Search for the cell housing the specified text and yield its [x, y] center coordinate. 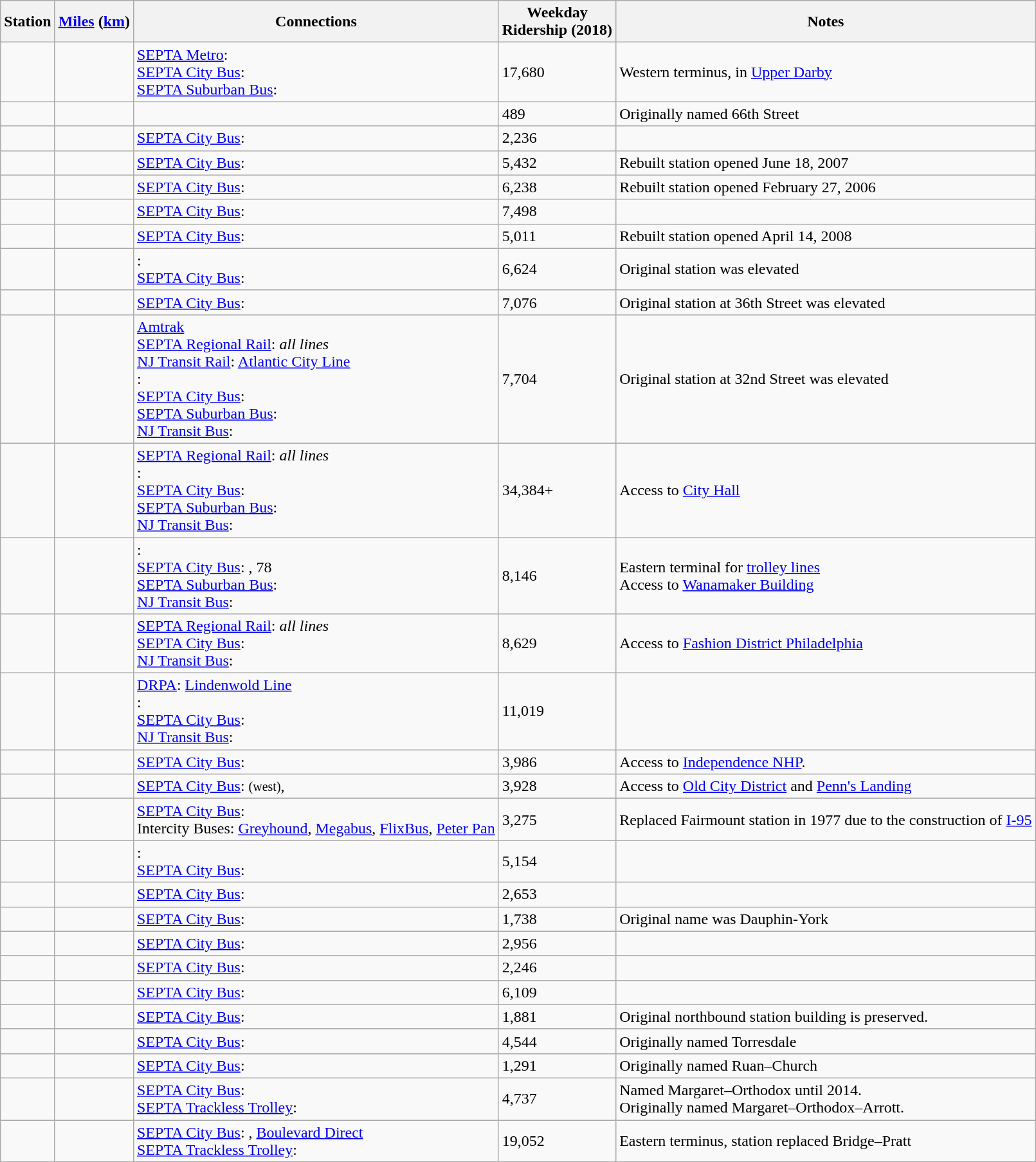
Originally named Torresdale [826, 1041]
Original name was Dauphin-York [826, 919]
SEPTA Regional Rail: all lines SEPTA City Bus: NJ Transit Bus: [316, 644]
Original station was elevated [826, 269]
2,246 [557, 968]
7,498 [557, 212]
Station [28, 22]
SEPTA City Bus: Intercity Buses: Greyhound, Megabus, FlixBus, Peter Pan [316, 819]
2,653 [557, 894]
5,011 [557, 236]
2,956 [557, 943]
Eastern terminus, station replaced Bridge–Pratt [826, 1141]
6,624 [557, 269]
: SEPTA City Bus: , 78 SEPTA Suburban Bus: NJ Transit Bus: [316, 576]
19,052 [557, 1141]
6,238 [557, 187]
Notes [826, 22]
3,928 [557, 786]
SEPTA Regional Rail: all lines : SEPTA City Bus: SEPTA Suburban Bus: NJ Transit Bus: [316, 490]
Rebuilt station opened April 14, 2008 [826, 236]
5,154 [557, 862]
Rebuilt station opened June 18, 2007 [826, 163]
8,629 [557, 644]
Named Margaret–Orthodox until 2014.Originally named Margaret–Orthodox–Arrott. [826, 1098]
Access to Old City District and Penn's Landing [826, 786]
2,236 [557, 138]
4,544 [557, 1041]
Connections [316, 22]
3,986 [557, 762]
Original station at 36th Street was elevated [826, 302]
Replaced Fairmount station in 1977 due to the construction of I-95 [826, 819]
SEPTA City Bus: SEPTA Trackless Trolley: [316, 1098]
5,432 [557, 163]
Original station at 32nd Street was elevated [826, 379]
1,291 [557, 1066]
17,680 [557, 72]
34,384+ [557, 490]
7,076 [557, 302]
489 [557, 114]
Access to City Hall [826, 490]
SEPTA City Bus: , Boulevard Direct SEPTA Trackless Trolley: [316, 1141]
Access to Fashion District Philadelphia [826, 644]
11,019 [557, 711]
Rebuilt station opened February 27, 2006 [826, 187]
6,109 [557, 992]
SEPTA Metro: SEPTA City Bus: SEPTA Suburban Bus: [316, 72]
Original northbound station building is preserved. [826, 1017]
Originally named Ruan–Church [826, 1066]
3,275 [557, 819]
SEPTA City Bus: (west), [316, 786]
8,146 [557, 576]
1,881 [557, 1017]
Access to Independence NHP. [826, 762]
Western terminus, in Upper Darby [826, 72]
WeekdayRidership (2018) [557, 22]
DRPA: Lindenwold Line: SEPTA City Bus: NJ Transit Bus: [316, 711]
7,704 [557, 379]
4,737 [557, 1098]
Amtrak SEPTA Regional Rail: all lines NJ Transit Rail: Atlantic City Line : SEPTA City Bus: SEPTA Suburban Bus: NJ Transit Bus: [316, 379]
Originally named 66th Street [826, 114]
1,738 [557, 919]
Eastern terminal for trolley linesAccess to Wanamaker Building [826, 576]
Miles (km) [94, 22]
